For the text-containing cell, return its midpoint in (x, y) coordinate format. 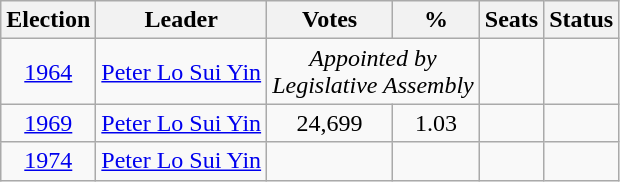
Appointed byLegislative Assembly (374, 72)
Status (582, 20)
Seats (511, 20)
1969 (48, 123)
Leader (182, 20)
Election (48, 20)
1964 (48, 72)
24,699 (330, 123)
1974 (48, 161)
% (436, 20)
Votes (330, 20)
1.03 (436, 123)
